Return [X, Y] of the center of cell containing provided text 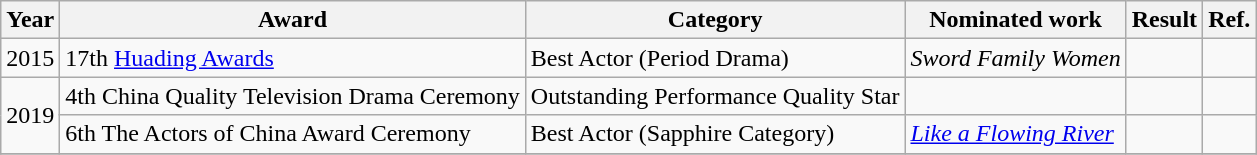
Outstanding Performance Quality Star [715, 96]
Category [715, 20]
Sword Family Women [1016, 58]
Result [1164, 20]
Year [30, 20]
Award [293, 20]
Nominated work [1016, 20]
2019 [30, 115]
Best Actor (Period Drama) [715, 58]
Best Actor (Sapphire Category) [715, 134]
Ref. [1230, 20]
2015 [30, 58]
17th Huading Awards [293, 58]
Like a Flowing River [1016, 134]
4th China Quality Television Drama Ceremony [293, 96]
6th The Actors of China Award Ceremony [293, 134]
